Return (X, Y) of the center of cell containing provided text 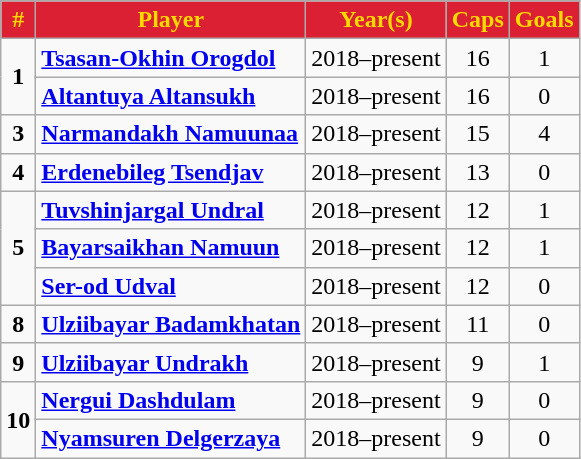
Altantuya Altansukh (171, 96)
Ulziibayar Badamkhatan (171, 324)
13 (478, 172)
Goals (544, 20)
5 (18, 248)
Nergui Dashdulam (171, 400)
15 (478, 134)
Erdenebileg Tsendjav (171, 172)
10 (18, 419)
Tsasan-Okhin Orogdol (171, 58)
3 (18, 134)
Player (171, 20)
Caps (478, 20)
Ulziibayar Undrakh (171, 362)
Ser-od Udval (171, 286)
Tuvshinjargal Undral (171, 210)
Year(s) (376, 20)
Bayarsaikhan Namuun (171, 248)
8 (18, 324)
11 (478, 324)
# (18, 20)
Nyamsuren Delgerzaya (171, 438)
Narmandakh Namuunaa (171, 134)
